Detect which cell encompasses the target text, then output its (x, y) center coordinate. 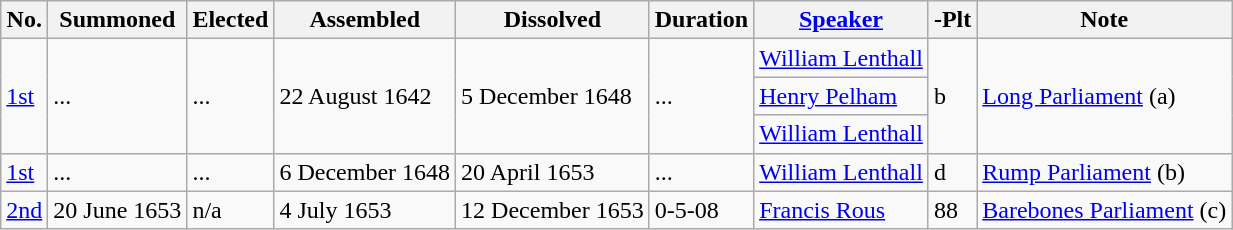
Duration (701, 20)
Elected (230, 20)
Francis Rous (842, 210)
20 April 1653 (553, 172)
Assembled (365, 20)
20 June 1653 (118, 210)
Note (1104, 20)
22 August 1642 (365, 96)
Speaker (842, 20)
Rump Parliament (b) (1104, 172)
Long Parliament (a) (1104, 96)
n/a (230, 210)
Henry Pelham (842, 96)
88 (952, 210)
4 July 1653 (365, 210)
Dissolved (553, 20)
Barebones Parliament (c) (1104, 210)
5 December 1648 (553, 96)
Summoned (118, 20)
b (952, 96)
d (952, 172)
6 December 1648 (365, 172)
-Plt (952, 20)
2nd (24, 210)
12 December 1653 (553, 210)
0-5-08 (701, 210)
No. (24, 20)
